Capture the cell that displays the provided text and extract its (X, Y) central coordinate. 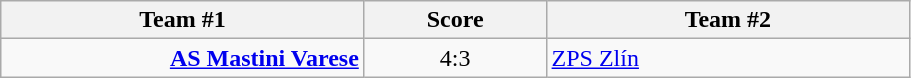
Team #2 (728, 20)
Team #1 (183, 20)
ZPS Zlín (728, 58)
Score (455, 20)
AS Mastini Varese (183, 58)
4:3 (455, 58)
